Provide the [X, Y] coordinate of the cell's center where the given text is located.  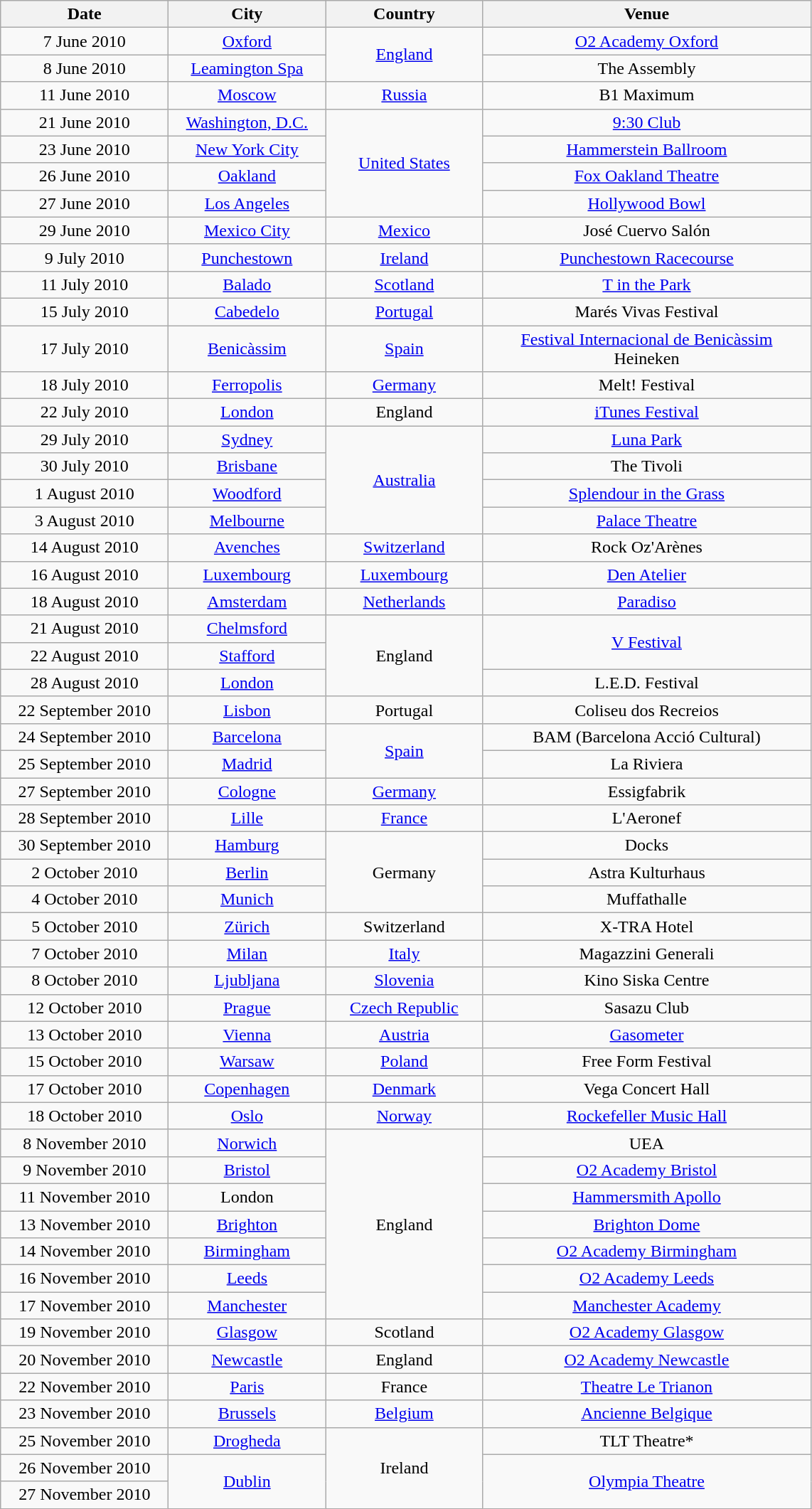
Birmingham [247, 1252]
18 July 2010 [85, 385]
Fox Oakland Theatre [647, 176]
Hollywood Bowl [647, 203]
Dublin [247, 1481]
9 November 2010 [85, 1170]
Cabedelo [247, 311]
Balado [247, 284]
16 August 2010 [85, 575]
Leamington Spa [247, 68]
Magazzini Generali [647, 954]
2 October 2010 [85, 873]
Czech Republic [404, 1008]
Oxford [247, 41]
27 September 2010 [85, 791]
Moscow [247, 95]
3 August 2010 [85, 521]
26 November 2010 [85, 1468]
José Cuervo Salón [647, 230]
Leeds [247, 1279]
27 June 2010 [85, 203]
Vienna [247, 1035]
29 July 2010 [85, 439]
O2 Academy Glasgow [647, 1333]
Prague [247, 1008]
30 July 2010 [85, 466]
Mexico [404, 230]
23 November 2010 [85, 1414]
Den Atelier [647, 575]
L.E.D. Festival [647, 683]
20 November 2010 [85, 1360]
O2 Academy Bristol [647, 1170]
Italy [404, 954]
8 June 2010 [85, 68]
Marés Vivas Festival [647, 311]
Milan [247, 954]
The Assembly [647, 68]
Vega Concert Hall [647, 1089]
Benicàssim [247, 348]
City [247, 14]
29 June 2010 [85, 230]
The Tivoli [647, 466]
Rock Oz'Arènes [647, 548]
4 October 2010 [85, 900]
19 November 2010 [85, 1333]
Los Angeles [247, 203]
Hamburg [247, 846]
7 June 2010 [85, 41]
La Riviera [647, 764]
23 June 2010 [85, 149]
22 November 2010 [85, 1387]
1 August 2010 [85, 494]
Melbourne [247, 521]
Punchestown [247, 257]
Hammerstein Ballroom [647, 149]
Hammersmith Apollo [647, 1197]
9 July 2010 [85, 257]
Zürich [247, 927]
Essigfabrik [647, 791]
28 August 2010 [85, 683]
UEA [647, 1143]
Woodford [247, 494]
Drogheda [247, 1441]
Mexico City [247, 230]
Sydney [247, 439]
Russia [404, 95]
Sasazu Club [647, 1008]
Washington, D.C. [247, 122]
Manchester [247, 1306]
7 October 2010 [85, 954]
Rockefeller Music Hall [647, 1116]
Belgium [404, 1414]
11 November 2010 [85, 1197]
Venue [647, 14]
Brighton Dome [647, 1224]
Ancienne Belgique [647, 1414]
Amsterdam [247, 602]
B1 Maximum [647, 95]
Netherlands [404, 602]
Berlin [247, 873]
Warsaw [247, 1062]
Norway [404, 1116]
Manchester Academy [647, 1306]
Australia [404, 480]
21 June 2010 [85, 122]
8 November 2010 [85, 1143]
30 September 2010 [85, 846]
Kino Siska Centre [647, 981]
Austria [404, 1035]
17 November 2010 [85, 1306]
14 November 2010 [85, 1252]
Theatre Le Trianon [647, 1387]
O2 Academy Oxford [647, 41]
11 July 2010 [85, 284]
V Festival [647, 642]
Olympia Theatre [647, 1481]
15 October 2010 [85, 1062]
9:30 Club [647, 122]
Astra Kulturhaus [647, 873]
Brisbane [247, 466]
11 June 2010 [85, 95]
T in the Park [647, 284]
14 August 2010 [85, 548]
Lisbon [247, 710]
18 August 2010 [85, 602]
25 September 2010 [85, 764]
27 November 2010 [85, 1495]
Lille [247, 819]
25 November 2010 [85, 1441]
Brighton [247, 1224]
22 August 2010 [85, 656]
X-TRA Hotel [647, 927]
12 October 2010 [85, 1008]
Oslo [247, 1116]
Chelmsford [247, 629]
Barcelona [247, 737]
Glasgow [247, 1333]
Muffathalle [647, 900]
21 August 2010 [85, 629]
15 July 2010 [85, 311]
Oakland [247, 176]
Festival Internacional de Benicàssim Heineken [647, 348]
5 October 2010 [85, 927]
Norwich [247, 1143]
8 October 2010 [85, 981]
Slovenia [404, 981]
Palace Theatre [647, 521]
17 October 2010 [85, 1089]
O2 Academy Newcastle [647, 1360]
Ferropolis [247, 385]
Luna Park [647, 439]
L'Aeronef [647, 819]
Free Form Festival [647, 1062]
TLT Theatre* [647, 1441]
Ljubljana [247, 981]
Splendour in the Grass [647, 494]
Gasometer [647, 1035]
13 November 2010 [85, 1224]
Munich [247, 900]
18 October 2010 [85, 1116]
United States [404, 163]
Stafford [247, 656]
Cologne [247, 791]
BAM (Barcelona Acció Cultural) [647, 737]
22 July 2010 [85, 412]
Docks [647, 846]
28 September 2010 [85, 819]
Punchestown Racecourse [647, 257]
Paris [247, 1387]
iTunes Festival [647, 412]
Brussels [247, 1414]
16 November 2010 [85, 1279]
Avenches [247, 548]
24 September 2010 [85, 737]
O2 Academy Birmingham [647, 1252]
Date [85, 14]
Coliseu dos Recreios [647, 710]
Madrid [247, 764]
Country [404, 14]
Newcastle [247, 1360]
Bristol [247, 1170]
26 June 2010 [85, 176]
17 July 2010 [85, 348]
O2 Academy Leeds [647, 1279]
22 September 2010 [85, 710]
Paradiso [647, 602]
New York City [247, 149]
Melt! Festival [647, 385]
Poland [404, 1062]
Denmark [404, 1089]
Copenhagen [247, 1089]
13 October 2010 [85, 1035]
